Find where the given text appears and provide that cell's center as [x, y] coordinate. 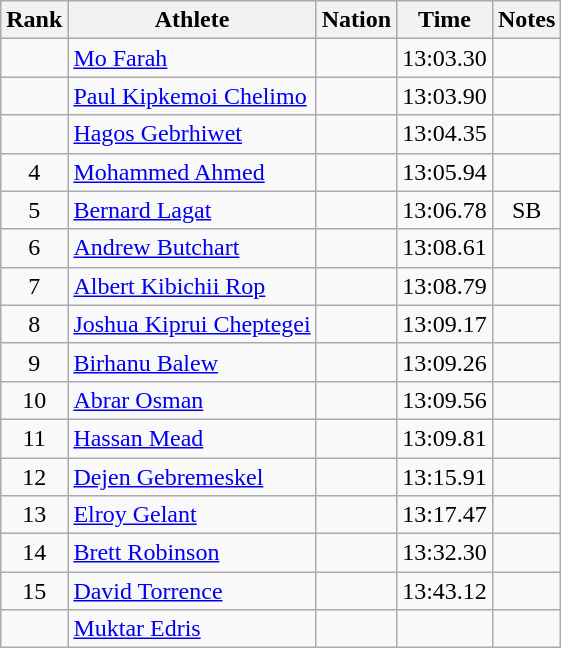
Brett Robinson [192, 553]
15 [34, 591]
Nation [356, 20]
Athlete [192, 20]
10 [34, 400]
David Torrence [192, 591]
5 [34, 210]
13:04.35 [445, 134]
Bernard Lagat [192, 210]
Rank [34, 20]
13:17.47 [445, 515]
13:09.81 [445, 438]
Muktar Edris [192, 629]
Hagos Gebrhiwet [192, 134]
6 [34, 248]
Notes [526, 20]
Dejen Gebremeskel [192, 477]
Mo Farah [192, 58]
13:05.94 [445, 172]
13:32.30 [445, 553]
Time [445, 20]
SB [526, 210]
13:08.61 [445, 248]
Andrew Butchart [192, 248]
7 [34, 286]
13:09.17 [445, 324]
Albert Kibichii Rop [192, 286]
13:03.90 [445, 96]
Hassan Mead [192, 438]
4 [34, 172]
9 [34, 362]
Elroy Gelant [192, 515]
8 [34, 324]
13:43.12 [445, 591]
Joshua Kiprui Cheptegei [192, 324]
14 [34, 553]
13 [34, 515]
Abrar Osman [192, 400]
13:08.79 [445, 286]
Paul Kipkemoi Chelimo [192, 96]
13:09.26 [445, 362]
13:09.56 [445, 400]
11 [34, 438]
13:06.78 [445, 210]
Mohammed Ahmed [192, 172]
Birhanu Balew [192, 362]
12 [34, 477]
13:03.30 [445, 58]
13:15.91 [445, 477]
